Detect which cell encompasses the target text, then output its [X, Y] center coordinate. 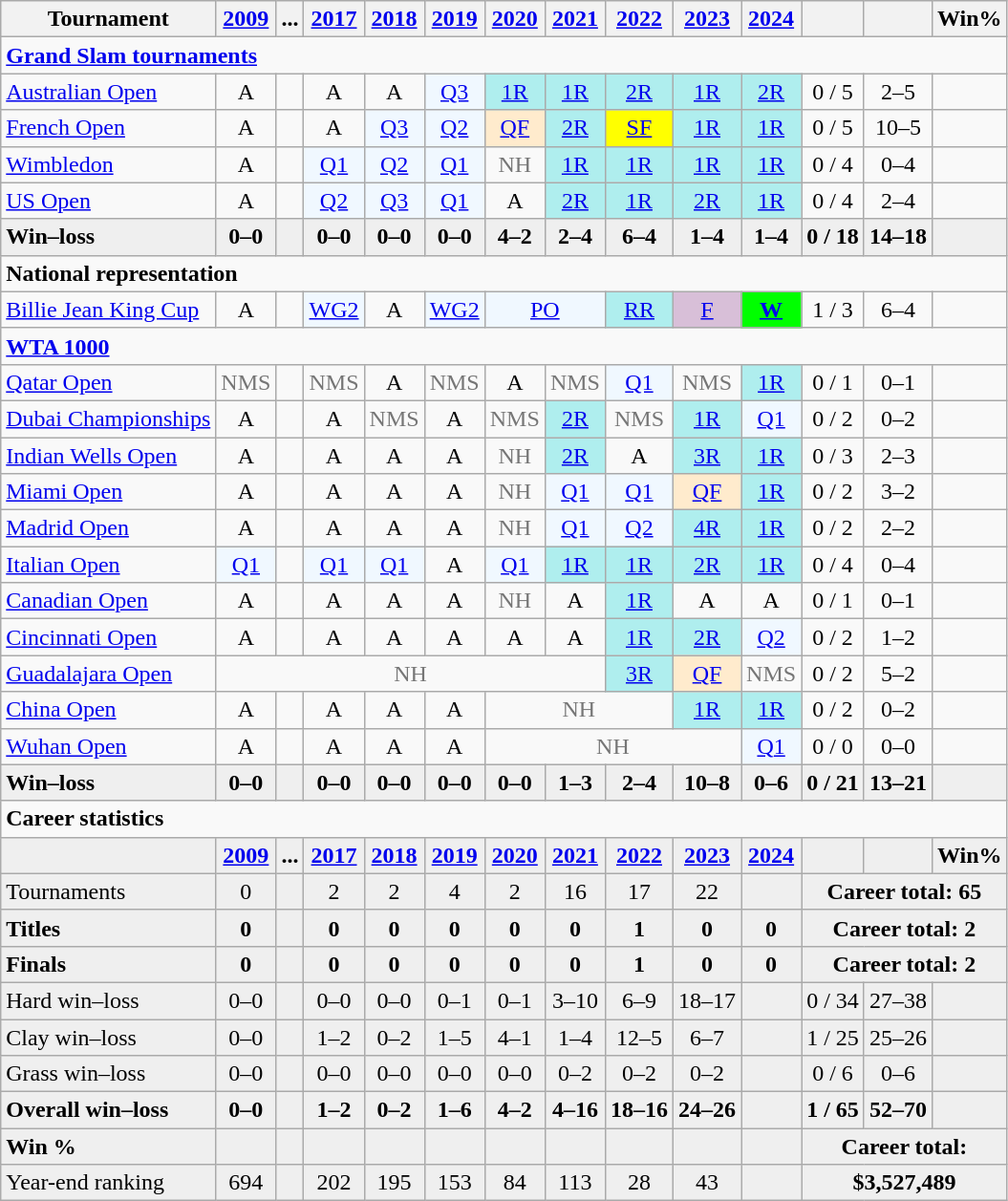
W [772, 310]
1 / 25 [833, 1037]
WTA 1000 [504, 346]
25–26 [898, 1037]
Qatar Open [109, 382]
16 [575, 891]
Tournament [109, 19]
1 / 3 [833, 310]
113 [575, 1183]
0 / 3 [833, 456]
Australian Open [109, 92]
Cincinnati Open [109, 637]
China Open [109, 710]
Win % [109, 1147]
0 / 21 [833, 783]
0 / 18 [833, 237]
5–2 [898, 674]
Tournaments [109, 891]
4R [707, 528]
1–3 [575, 783]
27–38 [898, 1000]
24–26 [707, 1110]
SF [638, 128]
Dubai Championships [109, 418]
Finals [109, 964]
22 [707, 891]
RR [638, 310]
17 [638, 891]
3–2 [898, 492]
Guadalajara Open [109, 674]
F [707, 310]
52–70 [898, 1110]
2–5 [898, 92]
Grand Slam tournaments [504, 55]
2–2 [898, 528]
3–10 [575, 1000]
0 / 6 [833, 1074]
4–16 [575, 1110]
US Open [109, 201]
43 [707, 1183]
Overall win–loss [109, 1110]
Titles [109, 928]
195 [394, 1183]
202 [334, 1183]
$3,527,489 [904, 1183]
Miami Open [109, 492]
Wimbledon [109, 164]
84 [514, 1183]
1–6 [455, 1110]
Canadian Open [109, 601]
1–5 [455, 1037]
18–17 [707, 1000]
1 / 65 [833, 1110]
10–8 [707, 783]
694 [247, 1183]
6–9 [638, 1000]
Hard win–loss [109, 1000]
French Open [109, 128]
PO [545, 310]
National representation [504, 273]
13–21 [898, 783]
2–3 [898, 456]
Madrid Open [109, 528]
153 [455, 1183]
Career total: [904, 1147]
Career total: 65 [904, 891]
Indian Wells Open [109, 456]
18–16 [638, 1110]
Career statistics [504, 819]
12–5 [638, 1037]
Wuhan Open [109, 746]
Billie Jean King Cup [109, 310]
4–1 [514, 1037]
10–5 [898, 128]
0 / 34 [833, 1000]
Clay win–loss [109, 1037]
14–18 [898, 237]
Year-end ranking [109, 1183]
6–7 [707, 1037]
Grass win–loss [109, 1074]
28 [638, 1183]
4 [455, 891]
Italian Open [109, 565]
0 / 0 [833, 746]
